Extract the (X, Y) coordinate from the center of the cell holding the provided text.  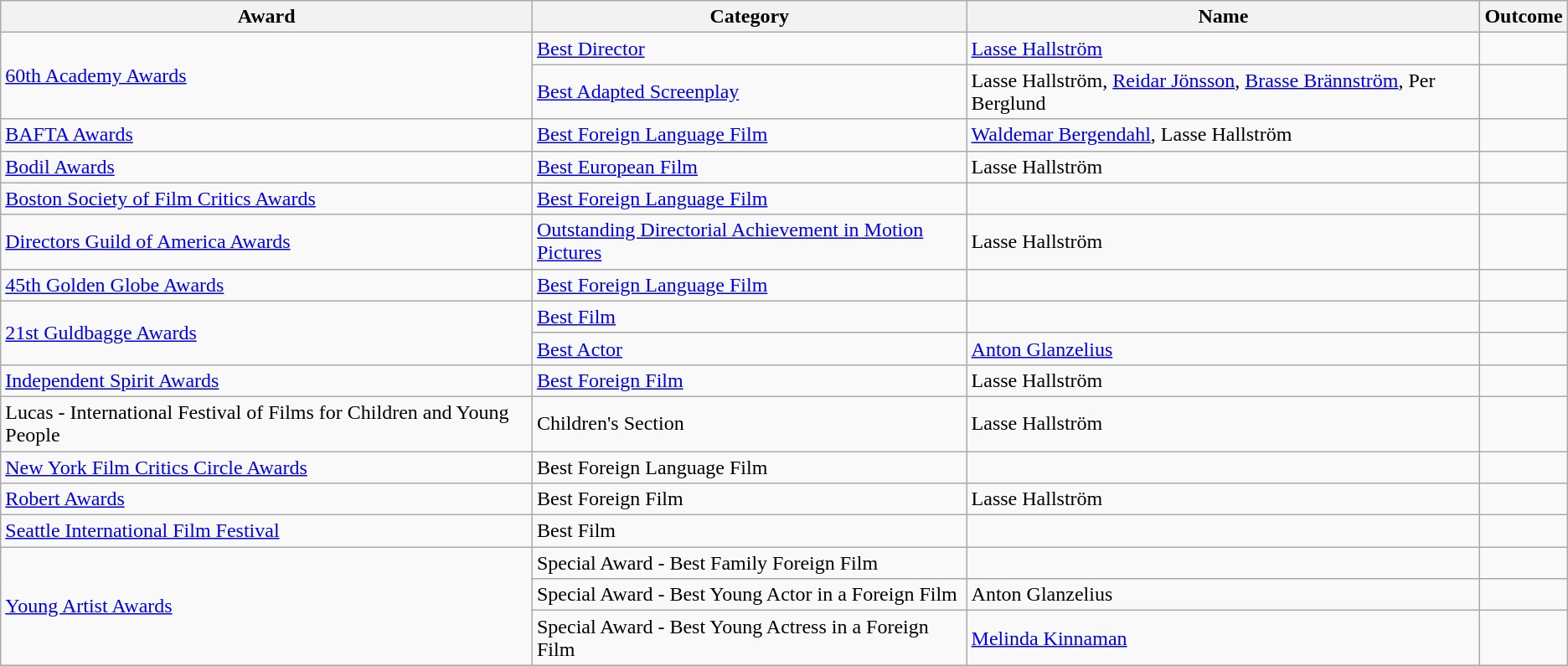
Best Adapted Screenplay (749, 92)
Boston Society of Film Critics Awards (266, 199)
Award (266, 17)
Melinda Kinnaman (1223, 638)
Best Director (749, 49)
Lasse Hallström, Reidar Jönsson, Brasse Brännström, Per Berglund (1223, 92)
21st Guldbagge Awards (266, 333)
Waldemar Bergendahl, Lasse Hallström (1223, 135)
60th Academy Awards (266, 75)
45th Golden Globe Awards (266, 285)
Outstanding Directorial Achievement in Motion Pictures (749, 241)
Bodil Awards (266, 167)
Directors Guild of America Awards (266, 241)
Special Award - Best Family Foreign Film (749, 563)
Name (1223, 17)
Best European Film (749, 167)
Special Award - Best Young Actress in a Foreign Film (749, 638)
New York Film Critics Circle Awards (266, 467)
Outcome (1524, 17)
Independent Spirit Awards (266, 380)
Best Actor (749, 348)
Children's Section (749, 424)
Lucas - International Festival of Films for Children and Young People (266, 424)
Robert Awards (266, 499)
Seattle International Film Festival (266, 531)
Special Award - Best Young Actor in a Foreign Film (749, 595)
Young Artist Awards (266, 607)
BAFTA Awards (266, 135)
Category (749, 17)
